Detect which cell encompasses the target text, then output its (x, y) center coordinate. 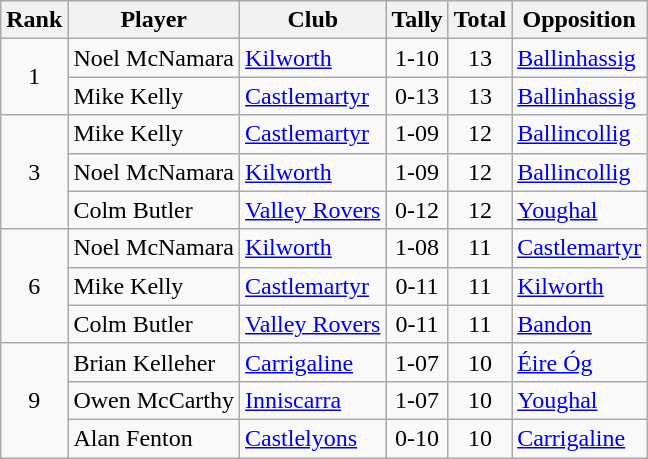
0-13 (417, 96)
Rank (34, 20)
9 (34, 400)
Owen McCarthy (154, 400)
Alan Fenton (154, 438)
Brian Kelleher (154, 362)
Castlelyons (313, 438)
Opposition (580, 20)
Éire Óg (580, 362)
1-08 (417, 248)
0-12 (417, 210)
6 (34, 286)
Bandon (580, 324)
Inniscarra (313, 400)
1 (34, 77)
Total (480, 20)
1-10 (417, 58)
Player (154, 20)
3 (34, 172)
Club (313, 20)
0-10 (417, 438)
Tally (417, 20)
